Output the [x, y] coordinate of the center of the cell containing the given text.  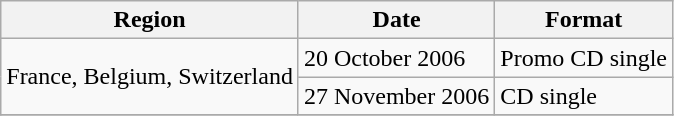
CD single [584, 96]
20 October 2006 [396, 58]
27 November 2006 [396, 96]
Date [396, 20]
Format [584, 20]
Promo CD single [584, 58]
France, Belgium, Switzerland [150, 77]
Region [150, 20]
